Capture the cell that displays the provided text and extract its (x, y) central coordinate. 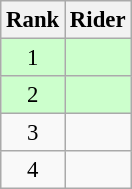
Rider (98, 20)
3 (33, 133)
2 (33, 95)
Rank (33, 20)
1 (33, 58)
4 (33, 170)
